Return (x, y) of the center of cell containing provided text 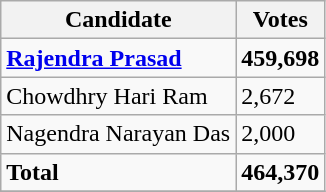
Nagendra Narayan Das (118, 134)
Candidate (118, 20)
464,370 (280, 172)
2,672 (280, 96)
2,000 (280, 134)
Votes (280, 20)
459,698 (280, 58)
Chowdhry Hari Ram (118, 96)
Rajendra Prasad (118, 58)
Total (118, 172)
